Return the [X, Y] coordinate for the center point of the cell that contains the specified text.  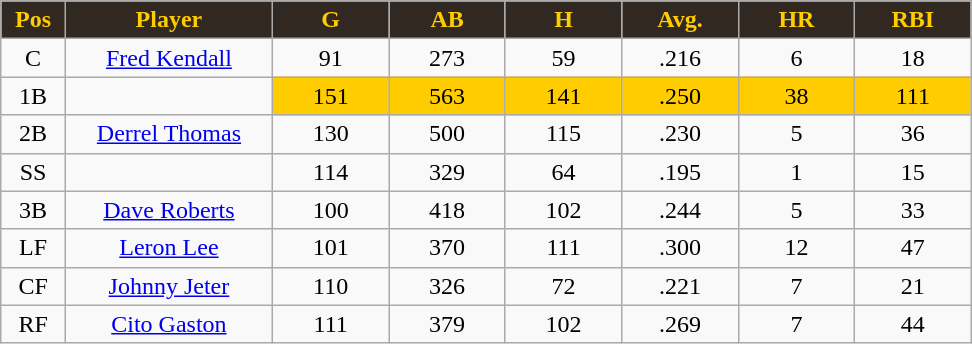
115 [563, 134]
RF [34, 324]
114 [330, 172]
326 [447, 286]
273 [447, 58]
47 [913, 248]
91 [330, 58]
LF [34, 248]
64 [563, 172]
.250 [680, 96]
1B [34, 96]
Player [168, 20]
329 [447, 172]
RBI [913, 20]
.269 [680, 324]
100 [330, 210]
AB [447, 20]
38 [796, 96]
G [330, 20]
3B [34, 210]
Pos [34, 20]
.244 [680, 210]
6 [796, 58]
12 [796, 248]
Dave Roberts [168, 210]
15 [913, 172]
.300 [680, 248]
21 [913, 286]
Avg. [680, 20]
72 [563, 286]
130 [330, 134]
101 [330, 248]
Fred Kendall [168, 58]
33 [913, 210]
370 [447, 248]
H [563, 20]
379 [447, 324]
Derrel Thomas [168, 134]
141 [563, 96]
1 [796, 172]
563 [447, 96]
C [34, 58]
.195 [680, 172]
HR [796, 20]
CF [34, 286]
18 [913, 58]
.221 [680, 286]
Cito Gaston [168, 324]
SS [34, 172]
500 [447, 134]
2B [34, 134]
418 [447, 210]
Leron Lee [168, 248]
110 [330, 286]
151 [330, 96]
44 [913, 324]
36 [913, 134]
59 [563, 58]
.216 [680, 58]
.230 [680, 134]
Johnny Jeter [168, 286]
